Extract the (X, Y) coordinate from the center of the cell holding the provided text.  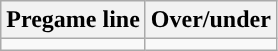
Pregame line (74, 20)
Over/under (210, 20)
